Capture the cell that displays the provided text and extract its (x, y) central coordinate. 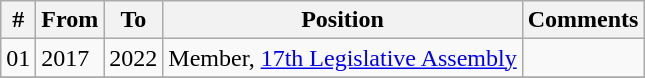
Member, 17th Legislative Assembly (342, 58)
01 (18, 58)
2017 (70, 58)
From (70, 20)
Comments (583, 20)
2022 (134, 58)
To (134, 20)
# (18, 20)
Position (342, 20)
